Return (X, Y) of the center of cell containing provided text 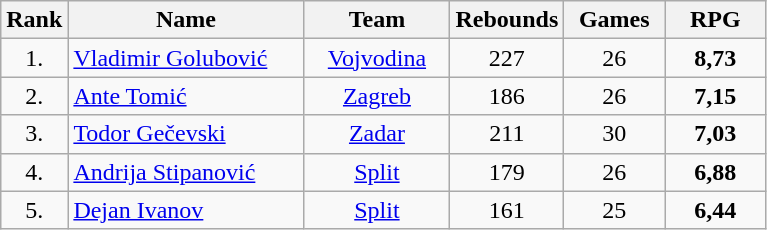
Andrija Stipanović (186, 172)
RPG (716, 20)
5. (34, 210)
2. (34, 96)
Todor Gečevski (186, 134)
Games (614, 20)
8,73 (716, 58)
30 (614, 134)
4. (34, 172)
Team (377, 20)
179 (507, 172)
Vladimir Golubović (186, 58)
211 (507, 134)
7,03 (716, 134)
3. (34, 134)
161 (507, 210)
Rank (34, 20)
1. (34, 58)
Ante Tomić (186, 96)
7,15 (716, 96)
Rebounds (507, 20)
Zadar (377, 134)
Zagreb (377, 96)
Dejan Ivanov (186, 210)
25 (614, 210)
Name (186, 20)
227 (507, 58)
6,88 (716, 172)
6,44 (716, 210)
Vojvodina (377, 58)
186 (507, 96)
